Identify which cell holds the provided text, then report its [x, y] central coordinate. 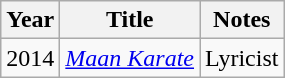
Lyricist [242, 58]
Maan Karate [130, 58]
Notes [242, 20]
Title [130, 20]
Year [30, 20]
2014 [30, 58]
